Find where the given text appears and provide that cell's center as (x, y) coordinate. 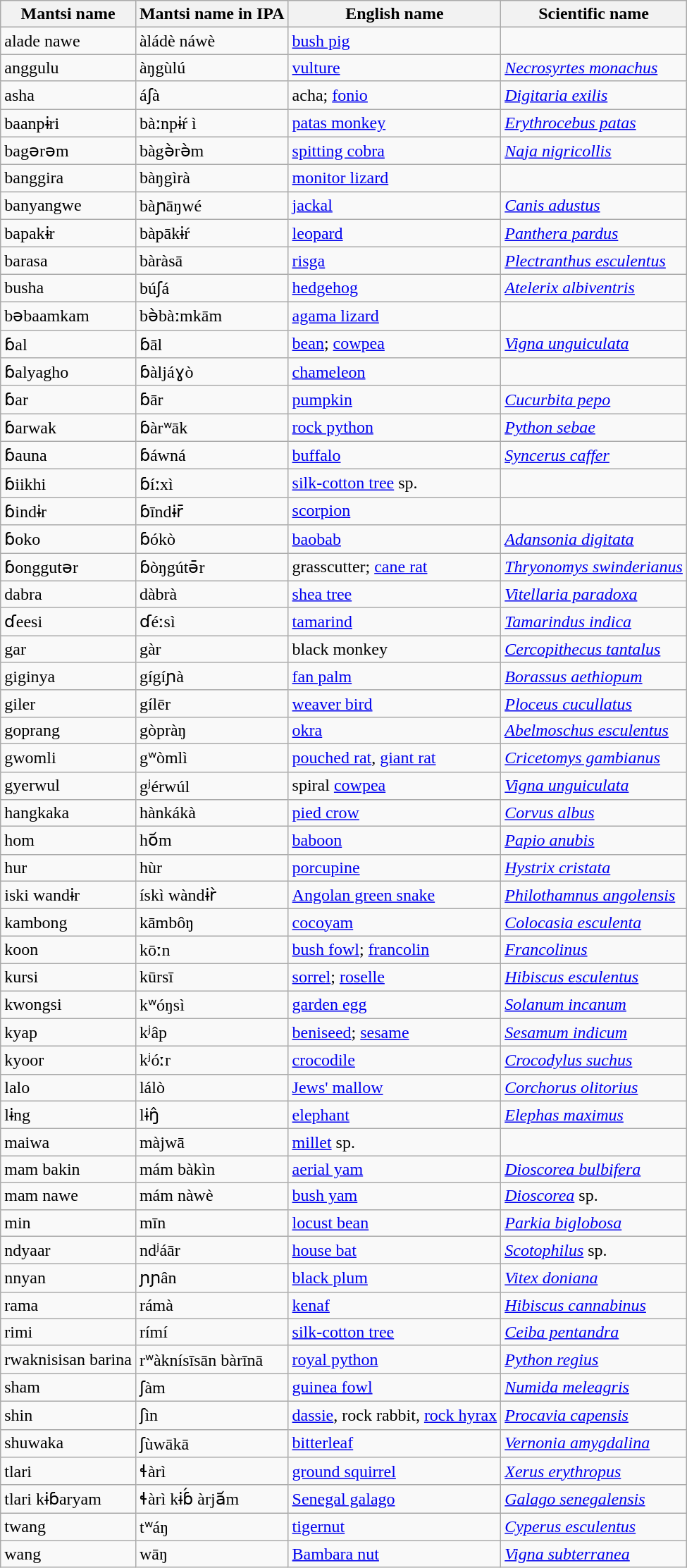
maiwa (68, 1142)
beniseed; sesame (395, 1032)
twang (68, 1527)
ɓókò (211, 539)
grasscutter; cane rat (395, 567)
buffalo (395, 455)
locust bean (395, 1223)
mam nawe (68, 1196)
Hibiscus esculentus (594, 977)
wāŋ (211, 1554)
ʃùwākā (211, 1443)
kwongsi (68, 1005)
ɓindɨr (68, 511)
banggira (68, 178)
millet sp. (395, 1142)
sorrel; roselle (395, 977)
rímí (211, 1332)
Necrosyrtes monachus (594, 68)
Cyperus esculentus (594, 1527)
bàːnpɨŕ ì (211, 123)
kyoor (68, 1061)
rʷàknísīsān bàrīnā (211, 1359)
English name (395, 14)
giginya (68, 677)
ɓonggutər (68, 567)
Senegal galago (395, 1499)
bəbaamkam (68, 316)
ɗeesi (68, 622)
bàɲāŋwé (211, 206)
nnyan (68, 1278)
banyangwe (68, 206)
mám nàwè (211, 1196)
kūrsī (211, 977)
shuwaka (68, 1443)
Jews' mallow (395, 1087)
gílēr (211, 703)
guinea fowl (395, 1388)
pouched rat, giant rat (395, 758)
Vitellaria paradoxa (594, 594)
bush yam (395, 1196)
kʲóːr (211, 1061)
gyerwul (68, 786)
weaver bird (395, 703)
royal python (395, 1359)
àládè náwè (211, 41)
ɓòŋgútə̄r (211, 567)
Hystrix cristata (594, 868)
Hibiscus cannabinus (594, 1305)
jackal (395, 206)
bush fowl; francolin (395, 950)
Mantsi name (68, 14)
aerial yam (395, 1169)
ɓal (68, 344)
risga (395, 261)
Python regius (594, 1359)
Python sebae (594, 428)
rwaknisisan barina (68, 1359)
Solanum incanum (594, 1005)
okra (395, 730)
tlari kɨɓaryam (68, 1499)
Numida meleagris (594, 1388)
Galago senegalensis (594, 1499)
gʲérwúl (211, 786)
baboon (395, 841)
Cercopithecus tantalus (594, 649)
chameleon (395, 372)
Thryonomys swinderianus (594, 567)
Bambara nut (395, 1554)
alade nawe (68, 41)
Vitex doniana (594, 1278)
kāmbôŋ (211, 922)
iski wandɨr (68, 895)
anggulu (68, 68)
agama lizard (395, 316)
lɨŋ̂ (211, 1115)
spiral cowpea (395, 786)
hùr (211, 868)
mīn (211, 1223)
busha (68, 288)
Crocodylus suchus (594, 1061)
hom (68, 841)
kambong (68, 922)
rámà (211, 1305)
lalo (68, 1087)
rama (68, 1305)
ɓíːxì (211, 483)
Philothamnus angolensis (594, 895)
bàŋgìrà (211, 178)
ho᷄m (211, 841)
ʃàm (211, 1388)
cocoyam (395, 922)
ɓāl (211, 344)
kyap (68, 1032)
bə̀bàːmkām (211, 316)
ɓàrʷāk (211, 428)
barasa (68, 261)
ɓalyagho (68, 372)
house bat (395, 1250)
Procavia capensis (594, 1415)
Digitaria exilis (594, 95)
Papio anubis (594, 841)
sham (68, 1388)
hur (68, 868)
bitterleaf (395, 1443)
Borassus aethiopum (594, 677)
Syncerus caffer (594, 455)
Erythrocebus patas (594, 123)
ɓoko (68, 539)
baanpɨri (68, 123)
vulture (395, 68)
acha; fonio (395, 95)
Mantsi name in IPA (211, 14)
bàpākɨŕ (211, 233)
ɓáwná (211, 455)
tʷáŋ (211, 1527)
Tamarindus indica (594, 622)
porcupine (395, 868)
kursi (68, 977)
Naja nigricollis (594, 151)
Dioscorea sp. (594, 1196)
mám bàkìn (211, 1169)
kʷóŋsì (211, 1005)
min (68, 1223)
rock python (395, 428)
bush pig (395, 41)
Corvus albus (594, 813)
bàràsā (211, 261)
ɬàrì kɨɓ́ àrja᷄m (211, 1499)
Abelmoschus esculentus (594, 730)
dabra (68, 594)
Ceiba pentandra (594, 1332)
Elephas maximus (594, 1115)
gàr (211, 649)
Cricetomys gambianus (594, 758)
fan palm (395, 677)
lɨng (68, 1115)
Dioscorea bulbifera (594, 1169)
búʃá (211, 288)
monitor lizard (395, 178)
Vernonia amygdalina (594, 1443)
shin (68, 1415)
lálò (211, 1087)
dàbrà (211, 594)
hedgehog (395, 288)
áʃà (211, 95)
bean; cowpea (395, 344)
ʃìn (211, 1415)
asha (68, 95)
rimi (68, 1332)
baobab (395, 539)
garden egg (395, 1005)
hànkákà (211, 813)
ɗéːsì (211, 622)
Ploceus cucullatus (594, 703)
koon (68, 950)
bapakɨr (68, 233)
ískì wàndɨr̀ (211, 895)
ɓar (68, 400)
Canis adustus (594, 206)
ground squirrel (395, 1471)
giler (68, 703)
crocodile (395, 1061)
dassie, rock rabbit, rock hyrax (395, 1415)
spitting cobra (395, 151)
gʷòmlì (211, 758)
ɓauna (68, 455)
Corchorus olitorius (594, 1087)
Cucurbita pepo (594, 400)
patas monkey (395, 123)
kʲâp (211, 1032)
gar (68, 649)
Scientific name (594, 14)
Plectranthus esculentus (594, 261)
Panthera pardus (594, 233)
Atelerix albiventris (594, 288)
Adansonia digitata (594, 539)
elephant (395, 1115)
hangkaka (68, 813)
bàgə̀rə̀m (211, 151)
Angolan green snake (395, 895)
ɲɲân (211, 1278)
àŋgùlú (211, 68)
ɓàljáɣò (211, 372)
mam bakin (68, 1169)
silk-cotton tree sp. (395, 483)
tamarind (395, 622)
kōːn (211, 950)
gígíɲà (211, 677)
Francolinus (594, 950)
Colocasia esculenta (594, 922)
Sesamum indicum (594, 1032)
goprang (68, 730)
leopard (395, 233)
kenaf (395, 1305)
Vigna subterranea (594, 1554)
Parkia biglobosa (594, 1223)
pied crow (395, 813)
gwomli (68, 758)
black monkey (395, 649)
ndʲáār (211, 1250)
Scotophilus sp. (594, 1250)
pumpkin (395, 400)
bagərəm (68, 151)
ɓiikhi (68, 483)
ɬàrì (211, 1471)
black plum (395, 1278)
gòpràŋ (211, 730)
ɓarwak (68, 428)
ndyaar (68, 1250)
tlari (68, 1471)
Xerus erythropus (594, 1471)
tigernut (395, 1527)
wang (68, 1554)
silk-cotton tree (395, 1332)
màjwā (211, 1142)
shea tree (395, 594)
ɓār (211, 400)
ɓīndɨr̄ (211, 511)
scorpion (395, 511)
